Provide the (x, y) coordinate of the cell's center where the given text is located.  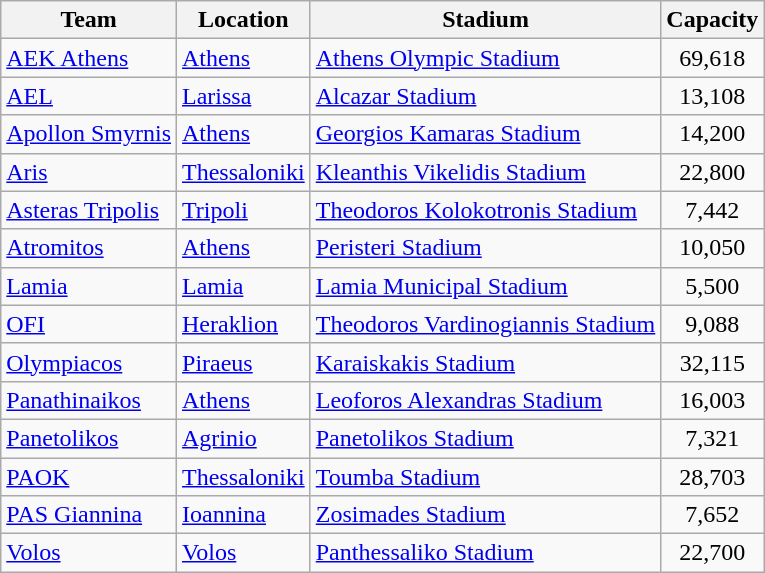
Leoforos Alexandras Stadium (486, 400)
PAOK (89, 477)
OFI (89, 324)
Theodoros Kolokotronis Stadium (486, 210)
Asteras Tripolis (89, 210)
Karaiskakis Stadium (486, 362)
7,652 (712, 515)
Team (89, 20)
Olympiacos (89, 362)
AEK Athens (89, 58)
22,800 (712, 172)
7,321 (712, 438)
Tripoli (244, 210)
PAS Giannina (89, 515)
13,108 (712, 96)
16,003 (712, 400)
Aris (89, 172)
Ioannina (244, 515)
Lamia Municipal Stadium (486, 286)
Panetolikos (89, 438)
22,700 (712, 553)
28,703 (712, 477)
Kleanthis Vikelidis Stadium (486, 172)
Location (244, 20)
AEL (89, 96)
Zosimades Stadium (486, 515)
Larissa (244, 96)
Toumba Stadium (486, 477)
Panthessaliko Stadium (486, 553)
Heraklion (244, 324)
9,088 (712, 324)
32,115 (712, 362)
Panathinaikos (89, 400)
14,200 (712, 134)
5,500 (712, 286)
Peristeri Stadium (486, 248)
Stadium (486, 20)
Piraeus (244, 362)
Atromitos (89, 248)
10,050 (712, 248)
Theodoros Vardinogiannis Stadium (486, 324)
Athens Olympic Stadium (486, 58)
69,618 (712, 58)
Panetolikos Stadium (486, 438)
Agrinio (244, 438)
7,442 (712, 210)
Georgios Kamaras Stadium (486, 134)
Alcazar Stadium (486, 96)
Capacity (712, 20)
Apollon Smyrnis (89, 134)
